Identify which cell holds the provided text, then report its (X, Y) central coordinate. 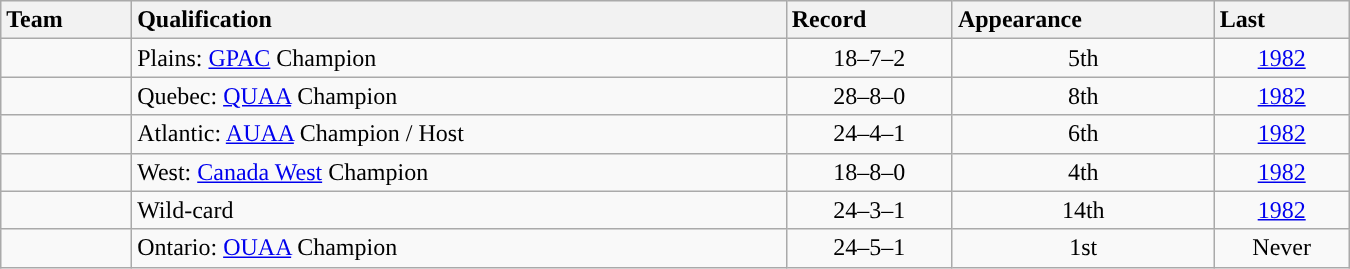
14th (1083, 210)
Ontario: OUAA Champion (460, 248)
Plains: GPAC Champion (460, 58)
Appearance (1083, 20)
24–3–1 (869, 210)
18–8–0 (869, 172)
Team (66, 20)
1st (1083, 248)
Wild-card (460, 210)
18–7–2 (869, 58)
Record (869, 20)
5th (1083, 58)
8th (1083, 96)
Last (1282, 20)
Quebec: QUAA Champion (460, 96)
28–8–0 (869, 96)
Atlantic: AUAA Champion / Host (460, 134)
24–4–1 (869, 134)
4th (1083, 172)
6th (1083, 134)
Never (1282, 248)
West: Canada West Champion (460, 172)
Qualification (460, 20)
24–5–1 (869, 248)
